Determine the [x, y] coordinate at the center of the cell enclosing the given text.  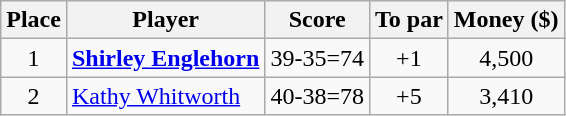
+1 [408, 58]
2 [34, 96]
Shirley Englehorn [165, 58]
Score [318, 20]
Money ($) [506, 20]
+5 [408, 96]
40-38=78 [318, 96]
3,410 [506, 96]
4,500 [506, 58]
39-35=74 [318, 58]
Place [34, 20]
Player [165, 20]
To par [408, 20]
1 [34, 58]
Kathy Whitworth [165, 96]
